Return [X, Y] of the center of cell containing provided text 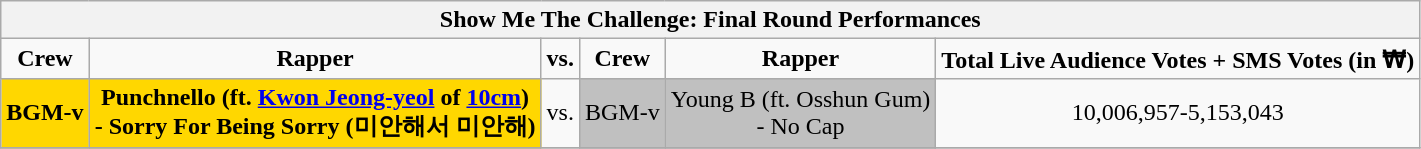
Young B (ft. Osshun Gum)- No Cap [800, 113]
Punchnello (ft. Kwon Jeong-yeol of 10cm)- Sorry For Being Sorry (미안해서 미안해) [315, 113]
10,006,957-5,153,043 [1178, 113]
Show Me The Challenge: Final Round Performances [710, 20]
Total Live Audience Votes + SMS Votes (in ₩) [1178, 59]
